Search for the cell housing the specified text and yield its [X, Y] center coordinate. 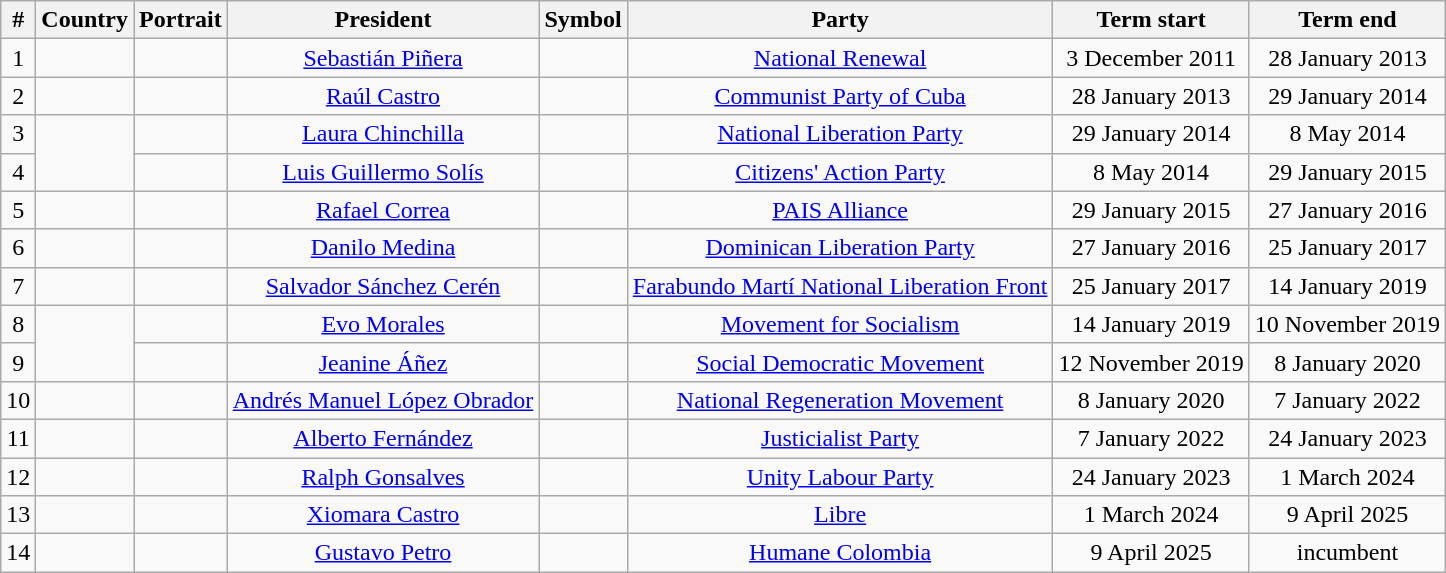
Dominican Liberation Party [840, 248]
12 [18, 477]
3 December 2011 [1151, 58]
Rafael Correa [383, 210]
Luis Guillermo Solís [383, 172]
Humane Colombia [840, 553]
Portrait [181, 20]
incumbent [1347, 553]
# [18, 20]
Citizens' Action Party [840, 172]
5 [18, 210]
National Regeneration Movement [840, 400]
Farabundo Martí National Liberation Front [840, 286]
Xiomara Castro [383, 515]
Social Democratic Movement [840, 362]
Evo Morales [383, 324]
Andrés Manuel López Obrador [383, 400]
11 [18, 438]
President [383, 20]
10 [18, 400]
12 November 2019 [1151, 362]
Unity Labour Party [840, 477]
Laura Chinchilla [383, 134]
Libre [840, 515]
Country [85, 20]
Party [840, 20]
7 [18, 286]
Gustavo Petro [383, 553]
3 [18, 134]
National Renewal [840, 58]
Jeanine Áñez [383, 362]
Term end [1347, 20]
Movement for Socialism [840, 324]
PAIS Alliance [840, 210]
Term start [1151, 20]
Raúl Castro [383, 96]
4 [18, 172]
1 [18, 58]
Danilo Medina [383, 248]
8 [18, 324]
14 [18, 553]
9 [18, 362]
6 [18, 248]
National Liberation Party [840, 134]
2 [18, 96]
Sebastián Piñera [383, 58]
10 November 2019 [1347, 324]
Symbol [583, 20]
Salvador Sánchez Cerén [383, 286]
Justicialist Party [840, 438]
Communist Party of Cuba [840, 96]
Ralph Gonsalves [383, 477]
13 [18, 515]
Alberto Fernández [383, 438]
